Locate the cell with the specified text and output its (x, y) center coordinate. 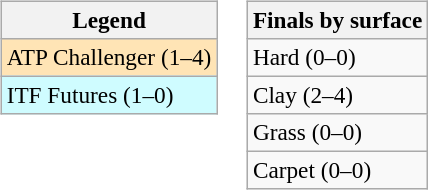
Finals by surface (337, 20)
ATP Challenger (1–4) (108, 57)
Carpet (0–0) (337, 171)
Grass (0–0) (337, 133)
ITF Futures (1–0) (108, 95)
Legend (108, 20)
Hard (0–0) (337, 57)
Clay (2–4) (337, 95)
